Scan for the cell matching the given text and deliver its (X, Y) coordinate at center. 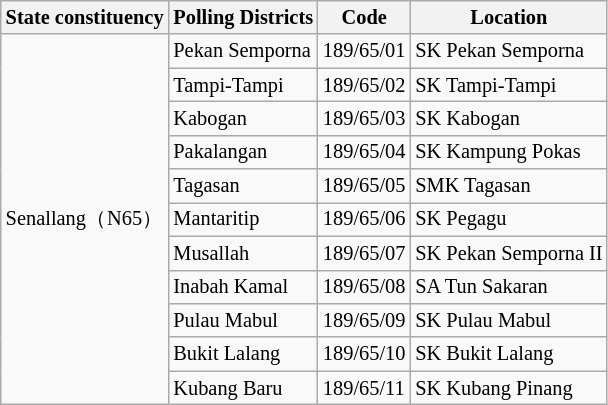
SK Kabogan (508, 118)
189/65/02 (364, 85)
SK Pegagu (508, 219)
Musallah (243, 253)
189/65/03 (364, 118)
SK Pekan Semporna (508, 51)
SMK Tagasan (508, 186)
Bukit Lalang (243, 354)
Senallang（N65） (85, 219)
Inabah Kamal (243, 287)
SK Kubang Pinang (508, 388)
Mantaritip (243, 219)
SA Tun Sakaran (508, 287)
Polling Districts (243, 17)
189/65/04 (364, 152)
SK Tampi-Tampi (508, 85)
189/65/10 (364, 354)
189/65/09 (364, 320)
Kubang Baru (243, 388)
189/65/05 (364, 186)
189/65/01 (364, 51)
Code (364, 17)
Tampi-Tampi (243, 85)
189/65/06 (364, 219)
Location (508, 17)
Tagasan (243, 186)
189/65/11 (364, 388)
Kabogan (243, 118)
Pekan Semporna (243, 51)
Pakalangan (243, 152)
SK Pulau Mabul (508, 320)
SK Bukit Lalang (508, 354)
SK Kampung Pokas (508, 152)
State constituency (85, 17)
189/65/07 (364, 253)
189/65/08 (364, 287)
SK Pekan Semporna II (508, 253)
Pulau Mabul (243, 320)
